Provide the (x, y) coordinate of the cell's center where the given text is located.  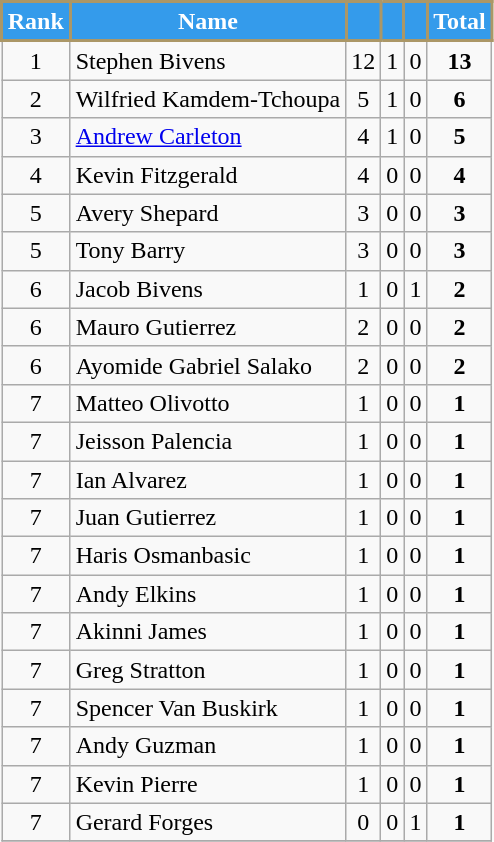
Kevin Pierre (208, 784)
Kevin Fitzgerald (208, 175)
Gerard Forges (208, 822)
Stephen Bivens (208, 60)
Juan Gutierrez (208, 518)
Tony Barry (208, 251)
Haris Osmanbasic (208, 556)
Mauro Gutierrez (208, 327)
Wilfried Kamdem-Tchoupa (208, 99)
Name (208, 22)
Avery Shepard (208, 213)
Ayomide Gabriel Salako (208, 365)
Greg Stratton (208, 670)
Total (460, 22)
Akinni James (208, 632)
Andrew Carleton (208, 137)
Jacob Bivens (208, 289)
Jeisson Palencia (208, 441)
Matteo Olivotto (208, 403)
Andy Elkins (208, 594)
12 (364, 60)
Rank (36, 22)
13 (460, 60)
Spencer Van Buskirk (208, 708)
Ian Alvarez (208, 479)
Andy Guzman (208, 746)
